Capture the cell that displays the provided text and extract its [x, y] central coordinate. 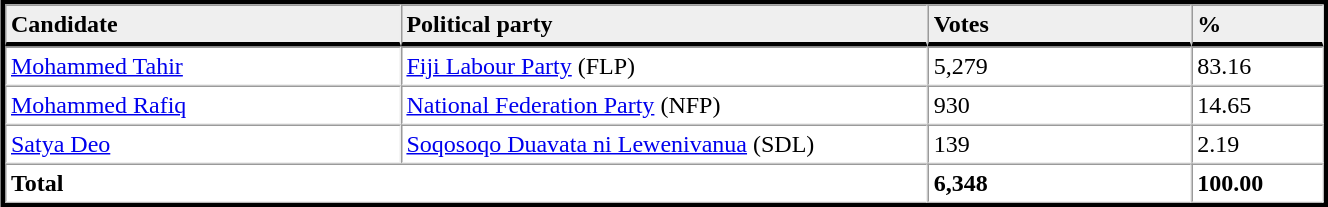
2.19 [1257, 144]
6,348 [1060, 184]
83.16 [1257, 66]
139 [1060, 144]
Votes [1060, 25]
National Federation Party (NFP) [664, 106]
Soqosoqo Duavata ni Lewenivanua (SDL) [664, 144]
930 [1060, 106]
Mohammed Rafiq [202, 106]
Satya Deo [202, 144]
% [1257, 25]
14.65 [1257, 106]
5,279 [1060, 66]
100.00 [1257, 184]
Total [466, 184]
Political party [664, 25]
Mohammed Tahir [202, 66]
Fiji Labour Party (FLP) [664, 66]
Candidate [202, 25]
